Return the [X, Y] coordinate for the center point of the cell that contains the specified text.  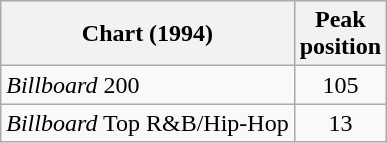
Billboard Top R&B/Hip-Hop [148, 123]
Chart (1994) [148, 34]
105 [340, 85]
13 [340, 123]
Billboard 200 [148, 85]
Peakposition [340, 34]
